Locate the cell with the specified text and output its [X, Y] center coordinate. 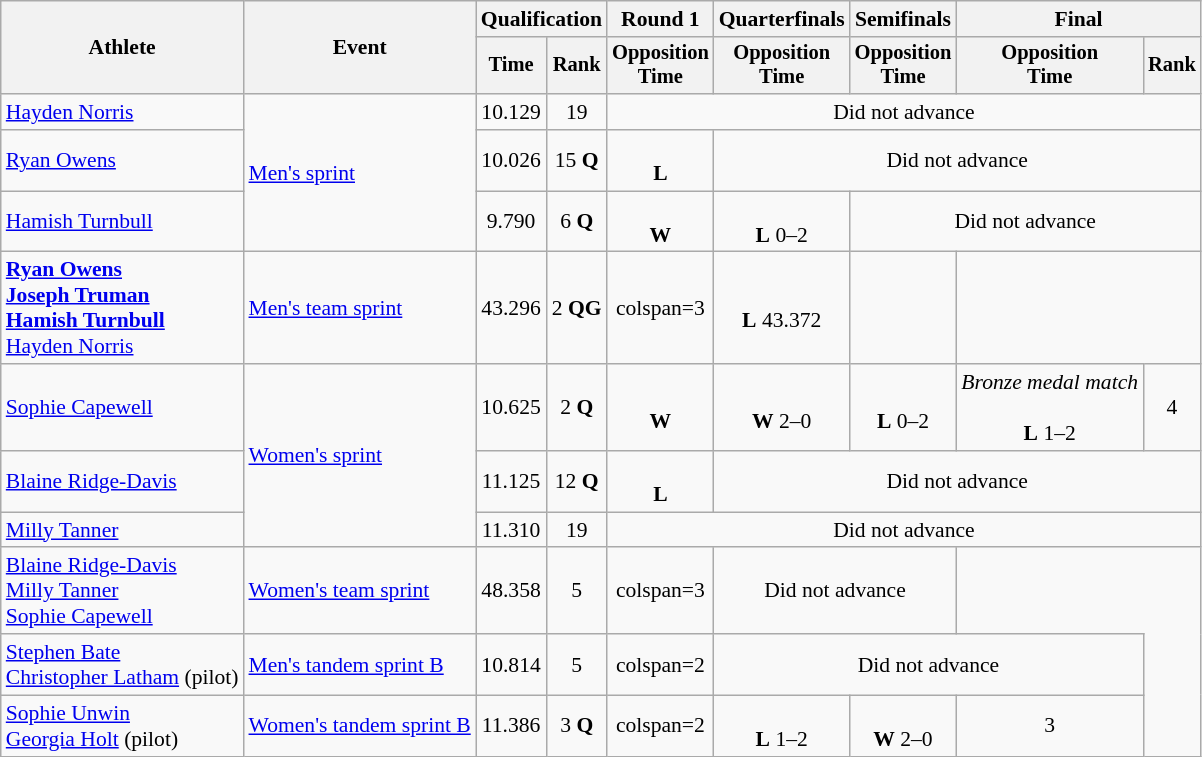
12 Q [576, 482]
10.129 [511, 112]
Women's sprint [359, 456]
Blaine Ridge-Davis [122, 482]
Final [1078, 19]
10.625 [511, 408]
2 Q [576, 408]
Event [359, 48]
L 43.372 [782, 308]
Hamish Turnbull [122, 222]
Round 1 [660, 19]
Sophie UnwinGeorgia Holt (pilot) [122, 726]
L 1–2 [782, 726]
Semifinals [904, 19]
Men's sprint [359, 173]
Men's team sprint [359, 308]
Women's tandem sprint B [359, 726]
Men's tandem sprint B [359, 664]
3 [1050, 726]
Athlete [122, 48]
11.386 [511, 726]
Milly Tanner [122, 530]
Bronze medal matchL 1–2 [1050, 408]
43.296 [511, 308]
11.125 [511, 482]
Blaine Ridge-DavisMilly TannerSophie Capewell [122, 592]
Hayden Norris [122, 112]
Ryan OwensJoseph TrumanHamish TurnbullHayden Norris [122, 308]
Sophie Capewell [122, 408]
Stephen BateChristopher Latham (pilot) [122, 664]
3 Q [576, 726]
10.814 [511, 664]
Ryan Owens [122, 160]
Time [511, 66]
2 QG [576, 308]
10.026 [511, 160]
48.358 [511, 592]
15 Q [576, 160]
4 [1172, 408]
Women's team sprint [359, 592]
6 Q [576, 222]
Quarterfinals [782, 19]
9.790 [511, 222]
Qualification [542, 19]
11.310 [511, 530]
